Return (X, Y) of the center of cell containing provided text 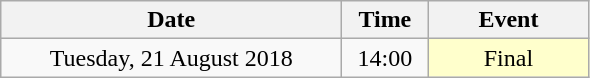
Date (172, 20)
Event (508, 20)
Time (385, 20)
Tuesday, 21 August 2018 (172, 58)
14:00 (385, 58)
Final (508, 58)
